Determine the [X, Y] coordinate at the center of the cell enclosing the given text.  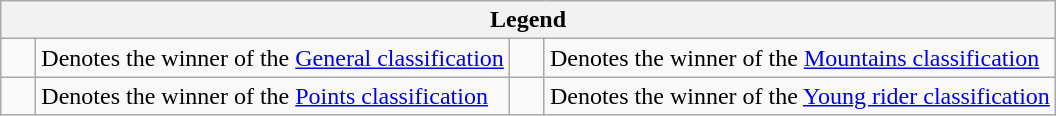
Denotes the winner of the Young rider classification [800, 96]
Denotes the winner of the Mountains classification [800, 58]
Denotes the winner of the Points classification [273, 96]
Denotes the winner of the General classification [273, 58]
Legend [528, 20]
